Find where the given text appears and provide that cell's center as [x, y] coordinate. 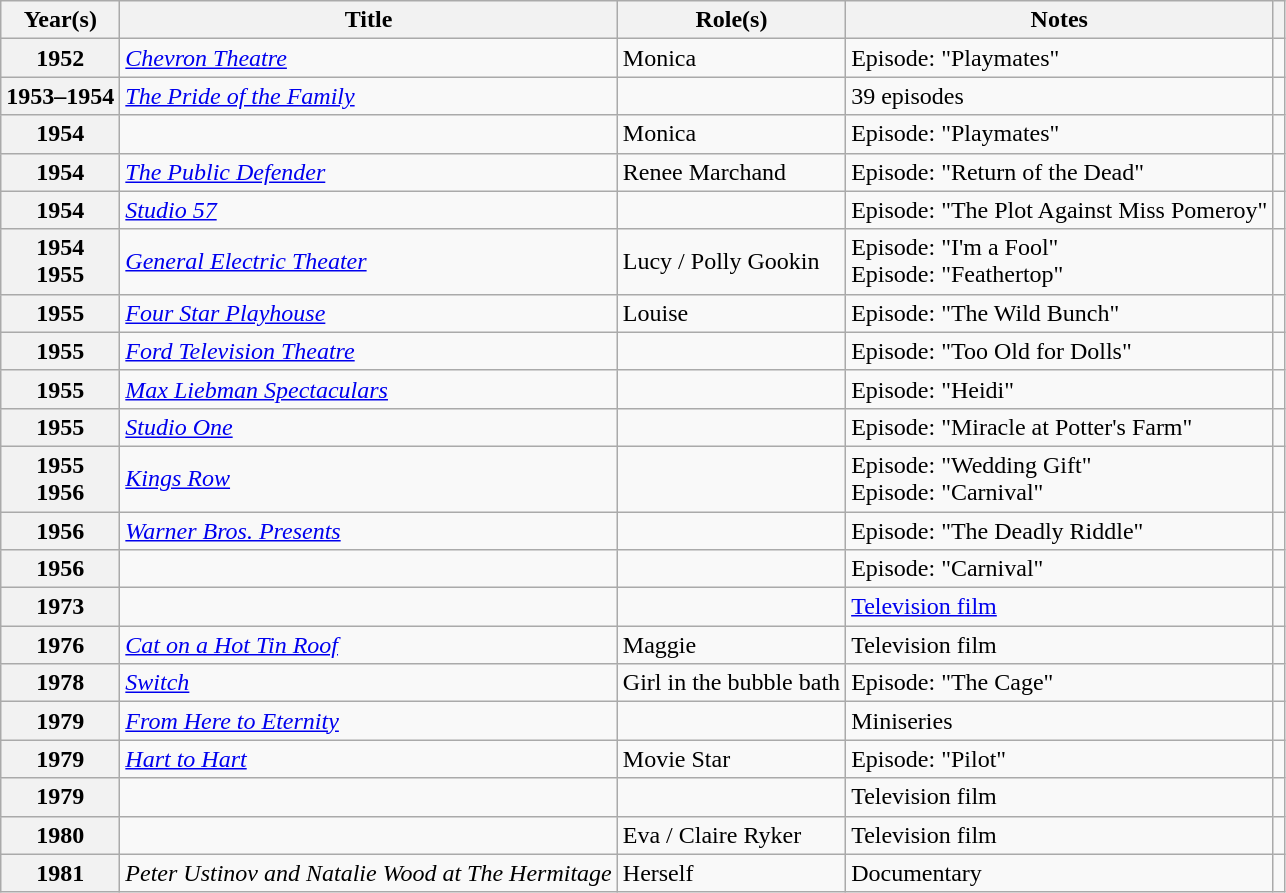
Movie Star [731, 759]
Chevron Theatre [368, 58]
Episode: "The Wild Bunch" [1060, 313]
Episode: "Heidi" [1060, 389]
Kings Row [368, 478]
The Public Defender [368, 172]
1978 [60, 683]
Episode: "The Plot Against Miss Pomeroy" [1060, 210]
Episode: "Miracle at Potter's Farm" [1060, 427]
The Pride of the Family [368, 96]
Studio 57 [368, 210]
From Here to Eternity [368, 721]
1952 [60, 58]
Episode: "Wedding Gift"Episode: "Carnival" [1060, 478]
Lucy / Polly Gookin [731, 262]
General Electric Theater [368, 262]
Renee Marchand [731, 172]
Herself [731, 873]
1980 [60, 835]
Episode: "Too Old for Dolls" [1060, 351]
Episode: "Return of the Dead" [1060, 172]
Title [368, 20]
Episode: "Pilot" [1060, 759]
Four Star Playhouse [368, 313]
1981 [60, 873]
Eva / Claire Ryker [731, 835]
Episode: "The Cage" [1060, 683]
39 episodes [1060, 96]
Switch [368, 683]
1953–1954 [60, 96]
Notes [1060, 20]
1976 [60, 645]
Hart to Hart [368, 759]
Cat on a Hot Tin Roof [368, 645]
Max Liebman Spectaculars [368, 389]
Ford Television Theatre [368, 351]
19551956 [60, 478]
Year(s) [60, 20]
19541955 [60, 262]
Role(s) [731, 20]
Warner Bros. Presents [368, 531]
Studio One [368, 427]
Peter Ustinov and Natalie Wood at The Hermitage [368, 873]
Maggie [731, 645]
Documentary [1060, 873]
Louise [731, 313]
Miniseries [1060, 721]
Episode: "I'm a Fool"Episode: "Feathertop" [1060, 262]
Episode: "The Deadly Riddle" [1060, 531]
1973 [60, 607]
Girl in the bubble bath [731, 683]
Episode: "Carnival" [1060, 569]
